Pinpoint the cell where the given text exists, returning its [X, Y] midpoint coordinate. 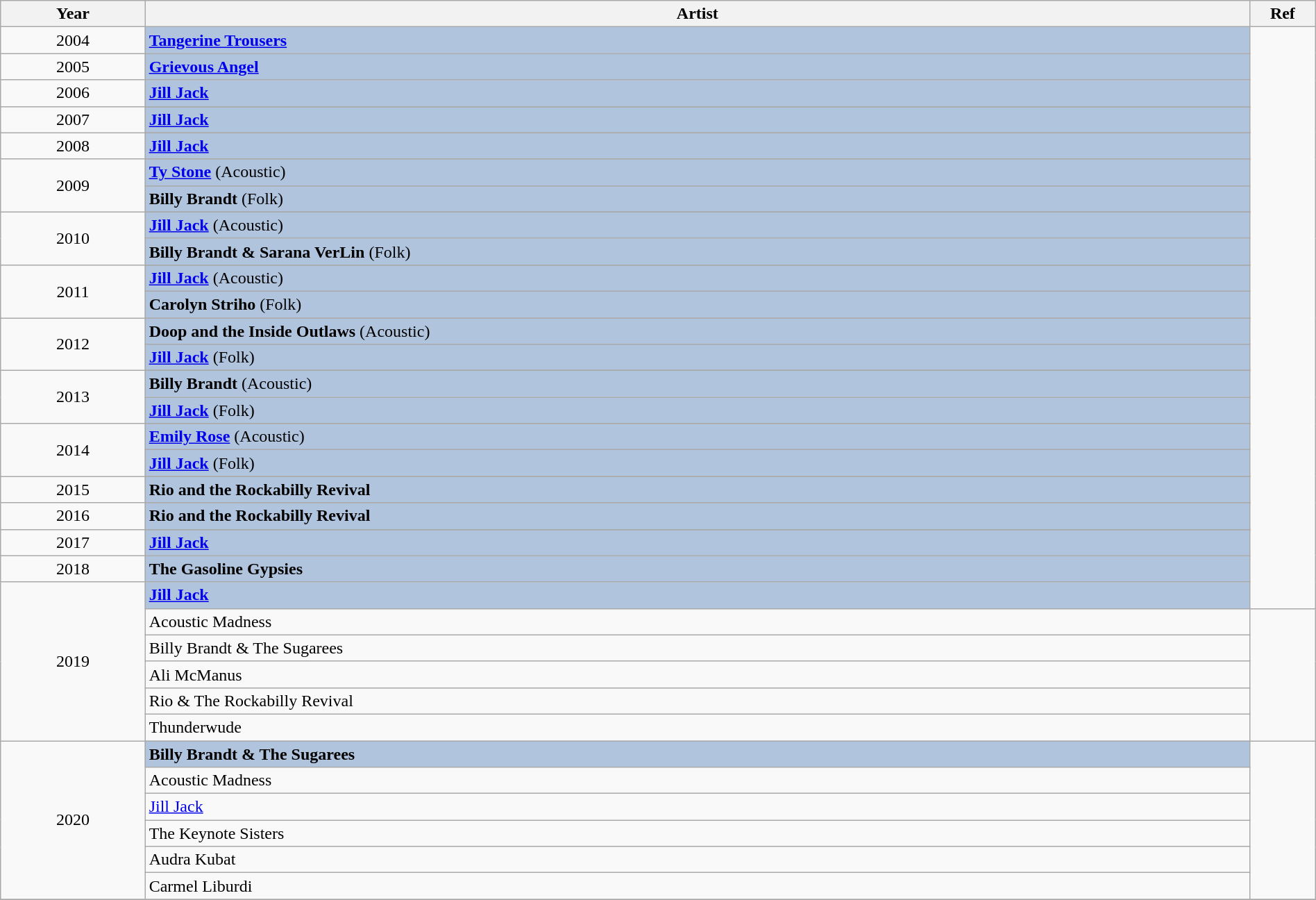
2020 [73, 819]
2016 [73, 516]
2019 [73, 661]
Ref [1283, 14]
2015 [73, 490]
Carolyn Striho (Folk) [697, 304]
2012 [73, 344]
Thunderwude [697, 727]
Carmel Liburdi [697, 886]
2009 [73, 185]
2007 [73, 119]
Tangerine Trousers [697, 40]
2011 [73, 291]
2005 [73, 67]
Emily Rose (Acoustic) [697, 437]
Billy Brandt & Sarana VerLin (Folk) [697, 251]
2008 [73, 146]
Billy Brandt (Acoustic) [697, 384]
2004 [73, 40]
The Gasoline Gypsies [697, 569]
2010 [73, 238]
Grievous Angel [697, 67]
2006 [73, 93]
Year [73, 14]
2014 [73, 450]
Artist [697, 14]
Billy Brandt (Folk) [697, 199]
2017 [73, 542]
Rio & The Rockabilly Revival [697, 701]
Audra Kubat [697, 860]
Ty Stone (Acoustic) [697, 172]
2018 [73, 569]
Ali McManus [697, 674]
2013 [73, 397]
The Keynote Sisters [697, 833]
Doop and the Inside Outlaws (Acoustic) [697, 331]
